Identify which cell holds the provided text, then report its [x, y] central coordinate. 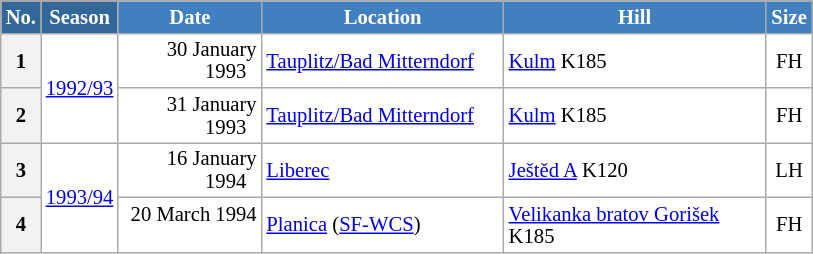
1 [21, 60]
Planica (SF-WCS) [382, 224]
1993/94 [80, 197]
30 January 1993 [190, 60]
Velikanka bratov Gorišek K185 [635, 224]
Liberec [382, 170]
No. [21, 16]
2 [21, 116]
Location [382, 16]
31 January 1993 [190, 116]
1992/93 [80, 88]
20 March 1994 [190, 224]
4 [21, 224]
Date [190, 16]
LH [788, 170]
Hill [635, 16]
3 [21, 170]
Ještěd A K120 [635, 170]
16 January 1994 [190, 170]
Size [788, 16]
Season [80, 16]
